Detect which cell encompasses the target text, then output its (X, Y) center coordinate. 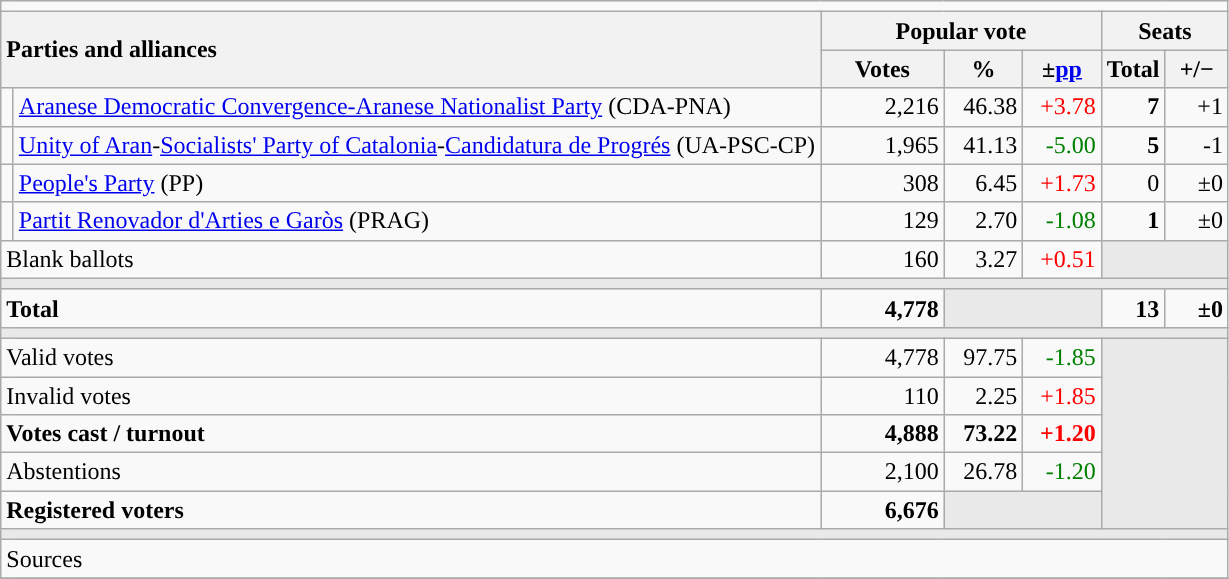
6,676 (883, 510)
+1.20 (1062, 434)
+1.73 (1062, 183)
+0.51 (1062, 259)
±pp (1062, 69)
Registered voters (411, 510)
5 (1133, 145)
+1 (1197, 107)
Aranese Democratic Convergence-Aranese Nationalist Party (CDA-PNA) (416, 107)
46.38 (984, 107)
Votes cast / turnout (411, 434)
2.25 (984, 395)
73.22 (984, 434)
2,100 (883, 472)
People's Party (PP) (416, 183)
Partit Renovador d'Arties e Garòs (PRAG) (416, 221)
Sources (615, 559)
13 (1133, 308)
0 (1133, 183)
-1.85 (1062, 357)
Parties and alliances (411, 50)
2.70 (984, 221)
+3.78 (1062, 107)
6.45 (984, 183)
Valid votes (411, 357)
Invalid votes (411, 395)
Abstentions (411, 472)
1,965 (883, 145)
Votes (883, 69)
-5.00 (1062, 145)
+/− (1197, 69)
-1 (1197, 145)
2,216 (883, 107)
+1.85 (1062, 395)
Popular vote (962, 31)
26.78 (984, 472)
308 (883, 183)
160 (883, 259)
Seats (1164, 31)
3.27 (984, 259)
7 (1133, 107)
% (984, 69)
1 (1133, 221)
41.13 (984, 145)
110 (883, 395)
Blank ballots (411, 259)
-1.20 (1062, 472)
Unity of Aran-Socialists' Party of Catalonia-Candidatura de Progrés (UA-PSC-CP) (416, 145)
4,888 (883, 434)
129 (883, 221)
97.75 (984, 357)
-1.08 (1062, 221)
